Find where the given text appears and provide that cell's center as [X, Y] coordinate. 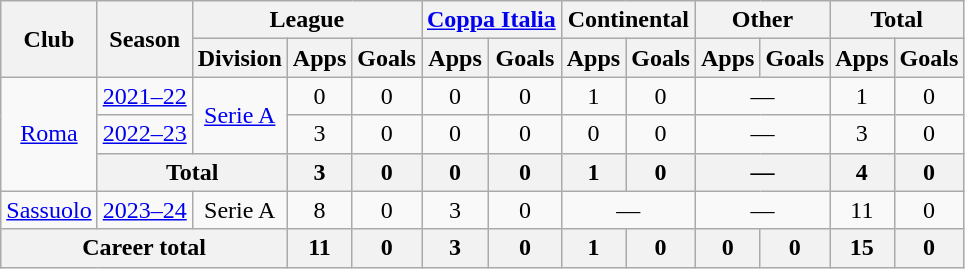
Division [240, 58]
2022–23 [144, 134]
Roma [49, 134]
15 [862, 248]
League [306, 20]
8 [319, 210]
Other [762, 20]
Career total [144, 248]
4 [862, 172]
Coppa Italia [492, 20]
Season [144, 39]
Continental [628, 20]
2023–24 [144, 210]
Sassuolo [49, 210]
2021–22 [144, 96]
Club [49, 39]
